Locate the cell with the specified text and output its (X, Y) center coordinate. 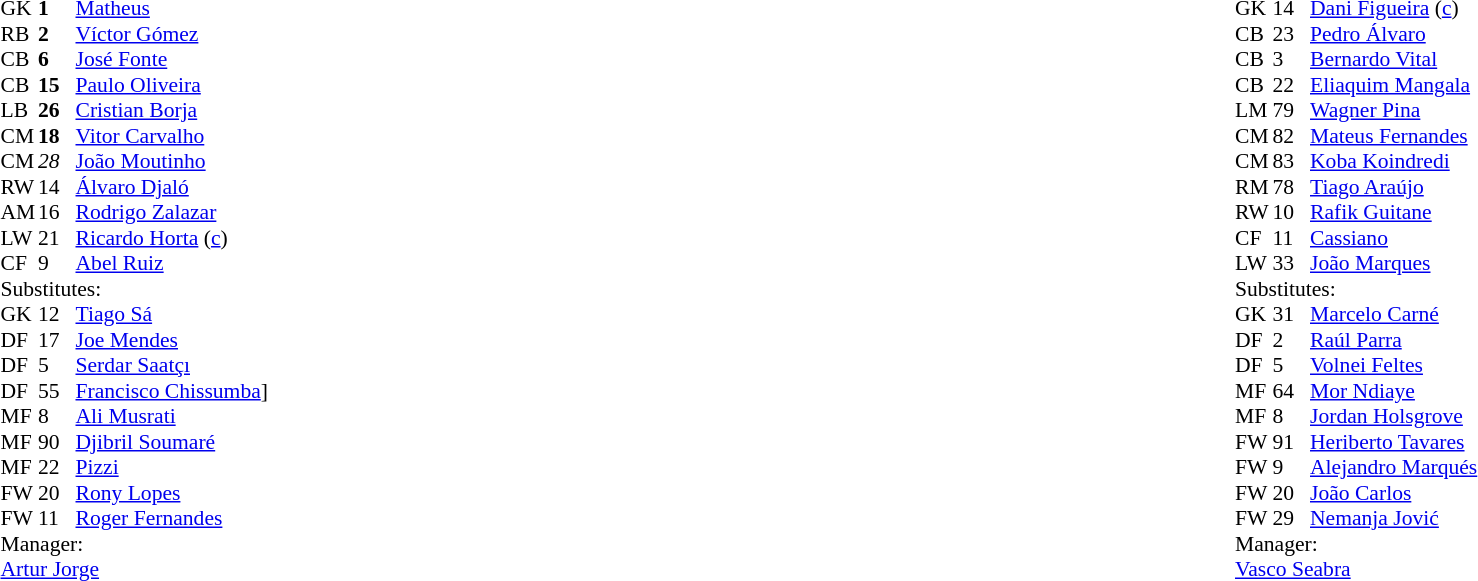
Serdar Saatçı (172, 365)
Francisco Chissumba] (172, 391)
18 (57, 136)
82 (1291, 136)
Tiago Sá (172, 315)
João Moutinho (172, 161)
Vitor Carvalho (172, 136)
17 (57, 340)
Víctor Gómez (172, 34)
Substitutes: (134, 289)
AM (19, 213)
Rony Lopes (172, 493)
28 (57, 161)
Joe Mendes (172, 340)
Ricardo Horta (c) (172, 238)
RB (19, 34)
Cristian Borja (172, 111)
Rodrigo Zalazar (172, 213)
RM (1254, 187)
33 (1291, 263)
90 (57, 442)
José Fonte (172, 59)
Djibril Soumaré (172, 442)
26 (57, 111)
21 (57, 238)
Álvaro Djaló (172, 187)
Roger Fernandes (172, 519)
83 (1291, 161)
LM (1254, 111)
Abel Ruiz (172, 263)
16 (57, 213)
29 (1291, 519)
31 (1291, 315)
78 (1291, 187)
Ali Musrati (172, 417)
64 (1291, 391)
10 (1291, 213)
6 (57, 59)
91 (1291, 442)
3 (1291, 59)
23 (1291, 34)
Manager: (134, 544)
15 (57, 85)
79 (1291, 111)
12 (57, 315)
Paulo Oliveira (172, 85)
Pizzi (172, 467)
55 (57, 391)
LB (19, 111)
14 (57, 187)
